Find where the given text appears and provide that cell's center as [x, y] coordinate. 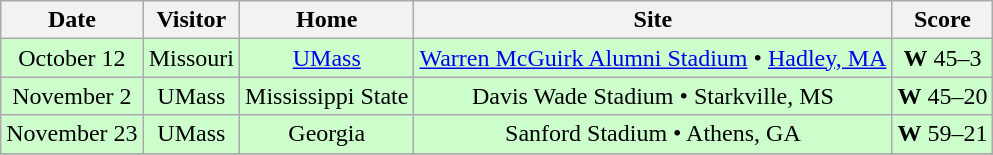
Date [72, 20]
Sanford Stadium • Athens, GA [653, 134]
W 59–21 [942, 134]
Davis Wade Stadium • Starkville, MS [653, 96]
October 12 [72, 58]
Georgia [327, 134]
W 45–20 [942, 96]
November 2 [72, 96]
Missouri [191, 58]
Score [942, 20]
W 45–3 [942, 58]
November 23 [72, 134]
Site [653, 20]
Warren McGuirk Alumni Stadium • Hadley, MA [653, 58]
Home [327, 20]
Mississippi State [327, 96]
Visitor [191, 20]
